Output the (x, y) coordinate of the center of the cell containing the given text.  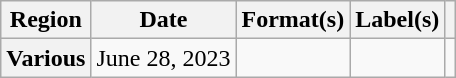
June 28, 2023 (164, 58)
Date (164, 20)
Region (46, 20)
Format(s) (293, 20)
Label(s) (398, 20)
Various (46, 58)
